Determine the (x, y) coordinate at the center of the cell enclosing the given text.  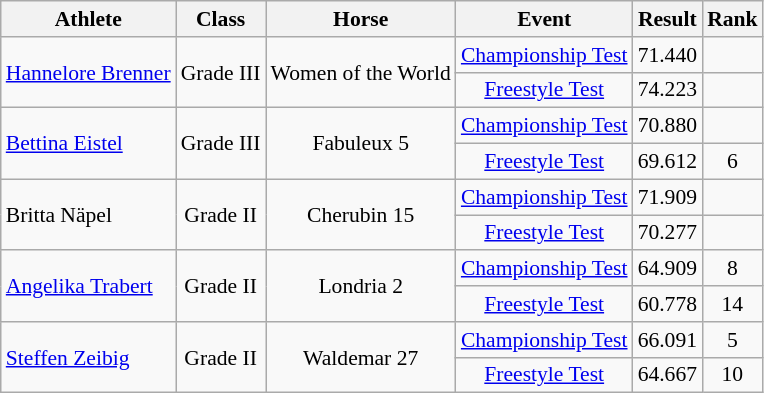
64.667 (668, 375)
Londria 2 (361, 286)
Fabuleux 5 (361, 144)
Steffen Zeibig (88, 358)
60.778 (668, 304)
Result (668, 19)
5 (732, 340)
Waldemar 27 (361, 358)
71.440 (668, 55)
Rank (732, 19)
64.909 (668, 269)
Hannelore Brenner (88, 72)
6 (732, 162)
Britta Näpel (88, 214)
70.880 (668, 126)
10 (732, 375)
8 (732, 269)
Athlete (88, 19)
70.277 (668, 233)
Angelika Trabert (88, 286)
Class (221, 19)
74.223 (668, 90)
Horse (361, 19)
Cherubin 15 (361, 214)
14 (732, 304)
Women of the World (361, 72)
Bettina Eistel (88, 144)
69.612 (668, 162)
66.091 (668, 340)
Event (544, 19)
71.909 (668, 197)
